For the text-containing cell, return its midpoint in (X, Y) coordinate format. 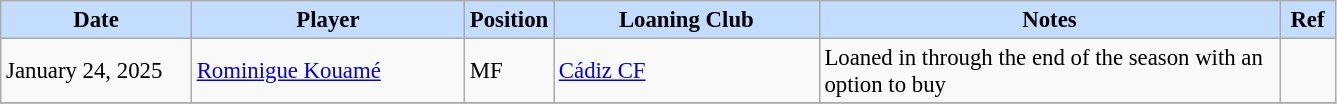
Ref (1308, 20)
January 24, 2025 (96, 72)
Player (328, 20)
Loaning Club (687, 20)
Position (508, 20)
Cádiz CF (687, 72)
Loaned in through the end of the season with an option to buy (1050, 72)
Notes (1050, 20)
Date (96, 20)
Rominigue Kouamé (328, 72)
MF (508, 72)
